Identify which cell holds the provided text, then report its [X, Y] central coordinate. 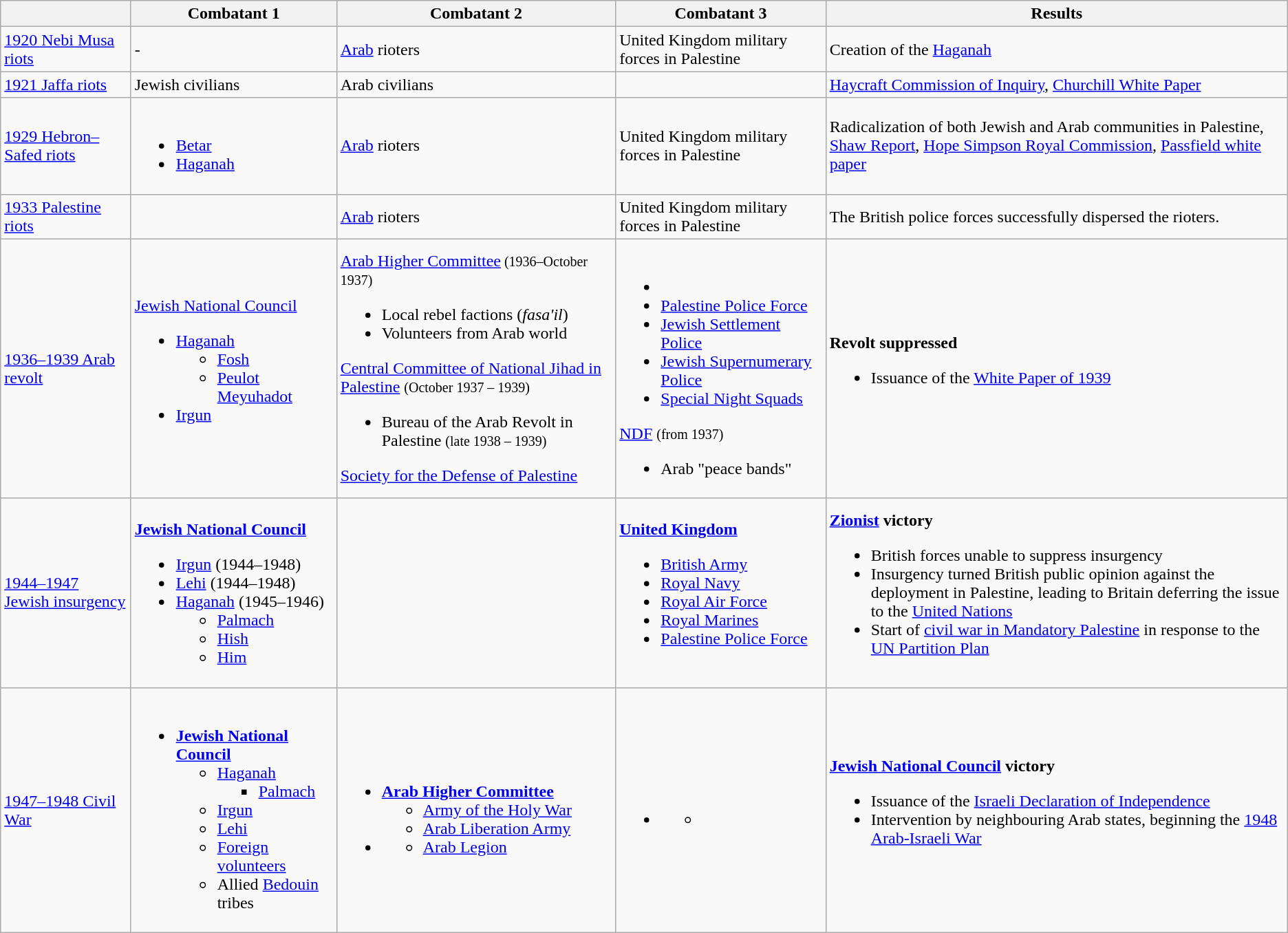
1933 Palestine riots [66, 216]
Betar Haganah [234, 146]
Results [1057, 14]
1921 Jaffa riots [66, 85]
Combatant 2 [476, 14]
Combatant 3 [721, 14]
Revolt suppressedIssuance of the White Paper of 1939 [1057, 369]
Arab civilians [476, 85]
Jewish National CouncilIrgun (1944–1948)Lehi (1944–1948)Haganah (1945–1946)PalmachHishHim [234, 593]
Jewish civilians [234, 85]
1944–1947 Jewish insurgency [66, 593]
Jewish National Council HaganahFoshPeulot Meyuhadot Irgun [234, 369]
1920 Nebi Musa riots [66, 50]
Creation of the Haganah [1057, 50]
Combatant 1 [234, 14]
Radicalization of both Jewish and Arab communities in Palestine, Shaw Report, Hope Simpson Royal Commission, Passfield white paper [1057, 146]
- [234, 50]
Haycraft Commission of Inquiry, Churchill White Paper [1057, 85]
1936–1939 Arab revolt [66, 369]
1929 Hebron–Safed riots [66, 146]
Jewish National Council HaganahPalmach Irgun LehiForeign volunteersAllied Bedouin tribes [234, 810]
Palestine Police ForceJewish Settlement PoliceJewish Supernumerary PoliceSpecial Night SquadsNDF (from 1937)Arab "peace bands" [721, 369]
United KingdomBritish ArmyRoyal NavyRoyal Air ForceRoyal MarinesPalestine Police Force [721, 593]
Arab Higher Committee Army of the Holy War Arab Liberation Army Arab Legion [476, 810]
The British police forces successfully dispersed the rioters. [1057, 216]
1947–1948 Civil War [66, 810]
